Extract the (X, Y) coordinate from the center of the cell holding the provided text.  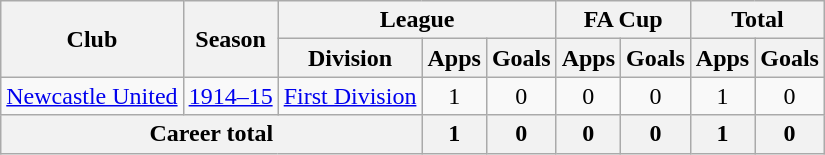
Newcastle United (92, 96)
League (417, 20)
Division (350, 58)
Season (230, 39)
FA Cup (623, 20)
1914–15 (230, 96)
Club (92, 39)
Career total (212, 134)
Total (757, 20)
First Division (350, 96)
